Find where the given text appears and provide that cell's center as [X, Y] coordinate. 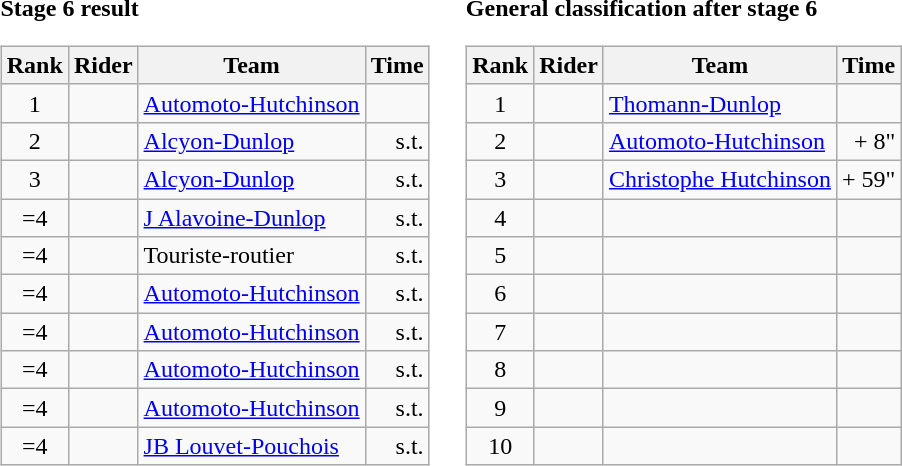
7 [500, 332]
8 [500, 370]
6 [500, 294]
JB Louvet-Pouchois [252, 446]
Touriste-routier [252, 256]
Christophe Hutchinson [720, 179]
5 [500, 256]
J Alavoine-Dunlop [252, 217]
10 [500, 446]
+ 8" [868, 141]
9 [500, 408]
Thomann-Dunlop [720, 103]
+ 59" [868, 179]
4 [500, 217]
